Return the (X, Y) coordinate for the center point of the cell that contains the specified text.  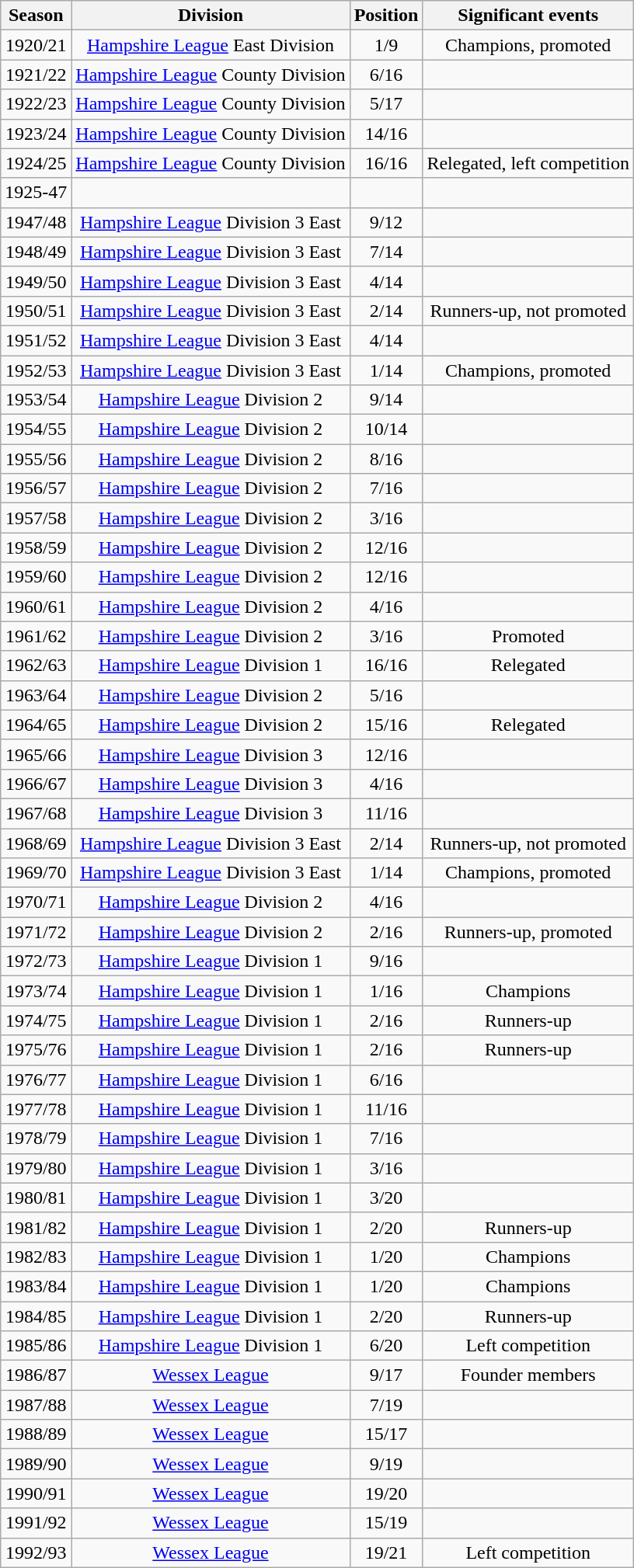
1960/61 (36, 607)
7/14 (386, 252)
15/19 (386, 1523)
1948/49 (36, 252)
9/19 (386, 1464)
1/9 (386, 45)
3/20 (386, 1198)
1967/68 (36, 813)
1956/57 (36, 488)
1923/24 (36, 134)
1974/75 (36, 1020)
Runners-up, promoted (528, 932)
Position (386, 16)
1961/62 (36, 636)
1966/67 (36, 784)
1980/81 (36, 1198)
6/20 (386, 1346)
15/17 (386, 1434)
9/14 (386, 400)
9/17 (386, 1375)
1981/82 (36, 1227)
1/16 (386, 991)
1968/69 (36, 843)
9/12 (386, 222)
5/17 (386, 104)
1924/25 (36, 163)
Season (36, 16)
1991/92 (36, 1523)
1973/74 (36, 991)
1985/86 (36, 1346)
1972/73 (36, 961)
15/16 (386, 725)
1986/87 (36, 1375)
19/20 (386, 1493)
1971/72 (36, 932)
10/14 (386, 429)
1920/21 (36, 45)
1954/55 (36, 429)
1958/59 (36, 548)
Significant events (528, 16)
1992/93 (36, 1552)
1959/60 (36, 577)
1953/54 (36, 400)
1984/85 (36, 1316)
1950/51 (36, 311)
1990/91 (36, 1493)
1977/78 (36, 1109)
1963/64 (36, 695)
Promoted (528, 636)
1949/50 (36, 281)
1952/53 (36, 370)
1982/83 (36, 1257)
1962/63 (36, 666)
1983/84 (36, 1286)
1947/48 (36, 222)
1925-47 (36, 193)
1978/79 (36, 1139)
1957/58 (36, 518)
Founder members (528, 1375)
1965/66 (36, 754)
1951/52 (36, 340)
9/16 (386, 961)
19/21 (386, 1552)
1955/56 (36, 459)
1922/23 (36, 104)
Division (211, 16)
1989/90 (36, 1464)
8/16 (386, 459)
Relegated, left competition (528, 163)
1970/71 (36, 902)
1976/77 (36, 1080)
1987/88 (36, 1405)
Hampshire League East Division (211, 45)
14/16 (386, 134)
5/16 (386, 695)
1969/70 (36, 873)
1975/76 (36, 1050)
1921/22 (36, 75)
1988/89 (36, 1434)
1979/80 (36, 1168)
7/19 (386, 1405)
1964/65 (36, 725)
